Locate the cell with the specified text and output its [x, y] center coordinate. 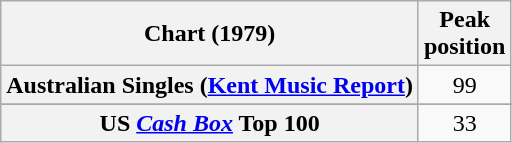
Australian Singles (Kent Music Report) [210, 85]
Chart (1979) [210, 34]
99 [464, 85]
33 [464, 123]
US Cash Box Top 100 [210, 123]
Peakposition [464, 34]
